Detect which cell encompasses the target text, then output its [x, y] center coordinate. 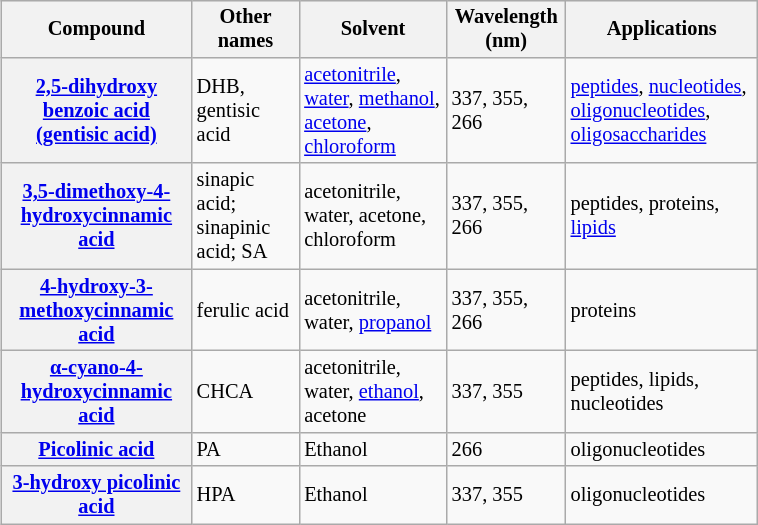
sinapic acid; sinapinic acid; SA [246, 216]
HPA [246, 495]
α-cyano-4-hydroxycinnamic acid [96, 392]
Applications [662, 29]
3-hydroxy picolinic acid [96, 495]
CHCA [246, 392]
acetonitrile, water, propanol [372, 310]
PA [246, 449]
2,5-dihydroxy benzoic acid (gentisic acid) [96, 111]
ferulic acid [246, 310]
Other names [246, 29]
DHB, gentisic acid [246, 111]
266 [506, 449]
peptides, proteins, lipids [662, 216]
peptides, nucleotides, oligonucleotides, oligosaccharides [662, 111]
4-hydroxy-3-methoxycinnamic acid [96, 310]
proteins [662, 310]
peptides, lipids, nucleotides [662, 392]
acetonitrile, water, acetone, chloroform [372, 216]
Wavelength (nm) [506, 29]
acetonitrile, water, ethanol, acetone [372, 392]
Solvent [372, 29]
3,5-dimethoxy-4-hydroxycinnamic acid [96, 216]
Compound [96, 29]
acetonitrile, water, methanol, acetone, chloroform [372, 111]
Picolinic acid [96, 449]
